Detect which cell encompasses the target text, then output its (x, y) center coordinate. 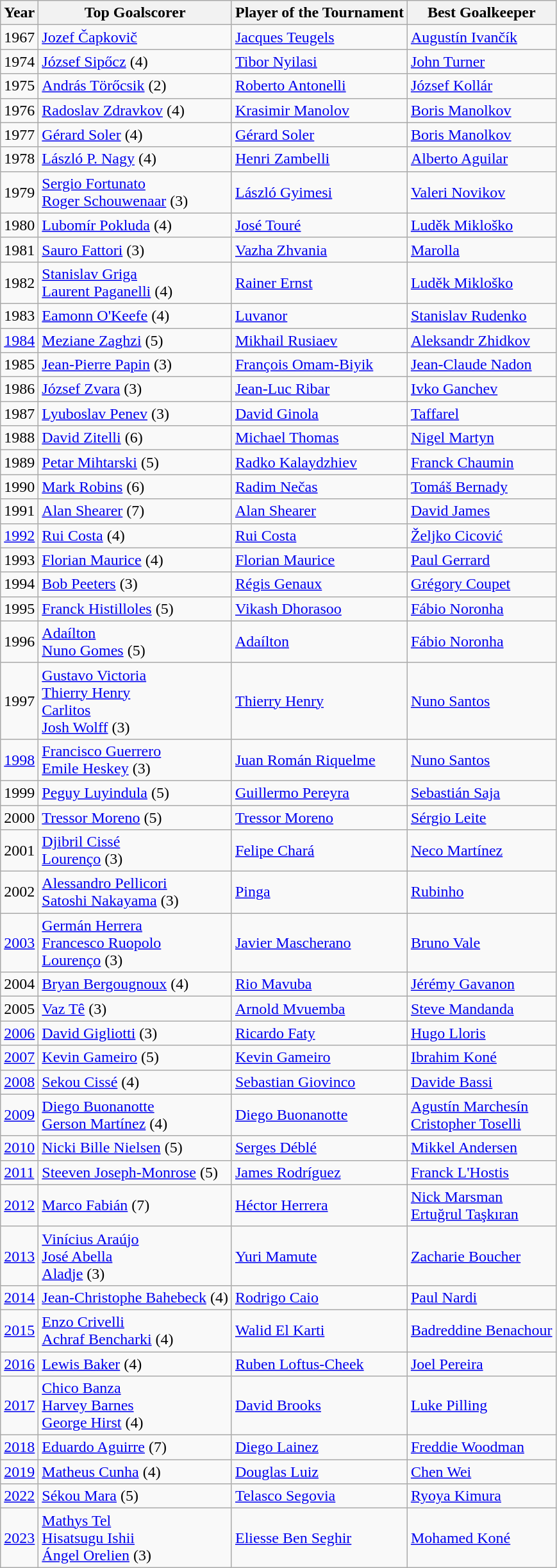
1999 (19, 793)
Player of the Tournament (319, 13)
1990 (19, 487)
Javier Mascherano (319, 943)
1976 (19, 110)
Aleksandr Zhidkov (481, 341)
Sekou Cissé (4) (135, 1082)
Sérgio Leite (481, 818)
Luke Pilling (481, 1406)
Telasco Segovia (319, 1496)
Mikkel Andersen (481, 1148)
1977 (19, 135)
Petar Mihtarski (5) (135, 462)
1987 (19, 414)
Ruben Loftus-Cheek (319, 1364)
Tressor Moreno (319, 818)
Vikash Dhorasoo (319, 609)
Marco Fabián (7) (135, 1206)
Tomáš Bernady (481, 487)
Serges Déblé (319, 1148)
Matheus Cunha (4) (135, 1472)
Kevin Gameiro (319, 1058)
László Gyimesi (319, 192)
Stanislav Rudenko (481, 316)
Alessandro Pellicori Satoshi Nakayama (3) (135, 893)
Sékou Mara (5) (135, 1496)
Ricardo Faty (319, 1033)
Franck Chaumin (481, 462)
Héctor Herrera (319, 1206)
John Turner (481, 62)
Diego Buonanotte Gerson Martínez (4) (135, 1115)
1996 (19, 641)
David Brooks (319, 1406)
1981 (19, 249)
David James (481, 511)
1998 (19, 759)
Rainer Ernst (319, 282)
2016 (19, 1364)
Juan Román Riquelme (319, 759)
Radko Kalaydzhiev (319, 462)
Jean-Christophe Bahebeck (4) (135, 1297)
1967 (19, 37)
Mikhail Rusiaev (319, 341)
2015 (19, 1330)
Adaílton (319, 641)
Lubomír Pokluda (4) (135, 225)
Jacques Teugels (319, 37)
1984 (19, 341)
Taffarel (481, 414)
Rui Costa (4) (135, 535)
Best Goalkeeper (481, 13)
Year (19, 13)
1995 (19, 609)
Peguy Luyindula (5) (135, 793)
1988 (19, 438)
Jean-Claude Nadon (481, 365)
Enzo Crivelli Achraf Bencharki (4) (135, 1330)
2014 (19, 1297)
2008 (19, 1082)
Rui Costa (319, 535)
François Omam-Biyik (319, 365)
1978 (19, 159)
Grégory Coupet (481, 584)
2022 (19, 1496)
Steeven Joseph-Monrose (5) (135, 1172)
Radim Nečas (319, 487)
Florian Maurice (319, 560)
Lyuboslav Penev (3) (135, 414)
Franck L'Hostis (481, 1172)
1974 (19, 62)
1985 (19, 365)
Tibor Nyilasi (319, 62)
1975 (19, 86)
Bryan Bergougnoux (4) (135, 984)
1983 (19, 316)
1997 (19, 700)
Jean-Luc Ribar (319, 389)
Roberto Antonelli (319, 86)
2019 (19, 1472)
Ryoya Kimura (481, 1496)
Mathys Tel Hisatsugu Ishii Ángel Orelien (3) (135, 1538)
József Kollár (481, 86)
2017 (19, 1406)
Zacharie Boucher (481, 1256)
Chico Banza Harvey Barnes George Hirst (4) (135, 1406)
Gérard Soler (4) (135, 135)
Bruno Vale (481, 943)
Luvanor (319, 316)
2012 (19, 1206)
1991 (19, 511)
Lewis Baker (4) (135, 1364)
Régis Genaux (319, 584)
Franck Histilloles (5) (135, 609)
1982 (19, 282)
Agustín Marchesín Cristopher Toselli (481, 1115)
Vazha Zhvania (319, 249)
Davide Bassi (481, 1082)
András Törőcsik (2) (135, 86)
David Zitelli (6) (135, 438)
1980 (19, 225)
Alan Shearer (7) (135, 511)
Guillermo Pereyra (319, 793)
James Rodríguez (319, 1172)
Rubinho (481, 893)
Sebastian Giovinco (319, 1082)
Paul Nardi (481, 1297)
Rio Mavuba (319, 984)
Badreddine Benachour (481, 1330)
Top Goalscorer (135, 13)
Sauro Fattori (3) (135, 249)
Walid El Karti (319, 1330)
Steve Mandanda (481, 1009)
Henri Zambelli (319, 159)
Nick Marsman Ertuğrul Taşkıran (481, 1206)
Thierry Henry (319, 700)
Hugo Lloris (481, 1033)
Augustín Ivančík (481, 37)
Bob Peeters (3) (135, 584)
László P. Nagy (4) (135, 159)
2003 (19, 943)
2002 (19, 893)
José Touré (319, 225)
Marolla (481, 249)
Jérémy Gavanon (481, 984)
Yuri Mamute (319, 1256)
Douglas Luiz (319, 1472)
1979 (19, 192)
Adaílton Nuno Gomes (5) (135, 641)
Sebastián Saja (481, 793)
2006 (19, 1033)
Radoslav Zdravkov (4) (135, 110)
Stanislav Griga Laurent Paganelli (4) (135, 282)
2023 (19, 1538)
2010 (19, 1148)
1994 (19, 584)
Gustavo Victoria Thierry Henry Carlitos Josh Wolff (3) (135, 700)
Kevin Gameiro (5) (135, 1058)
Diego Lainez (319, 1447)
2001 (19, 850)
David Ginola (319, 414)
Gérard Soler (319, 135)
2007 (19, 1058)
Nicki Bille Nielsen (5) (135, 1148)
Nigel Martyn (481, 438)
Pinga (319, 893)
Eamonn O'Keefe (4) (135, 316)
2018 (19, 1447)
Rodrigo Caio (319, 1297)
1986 (19, 389)
Djibril Cissé Lourenço (3) (135, 850)
Alan Shearer (319, 511)
Germán Herrera Francesco Ruopolo Lourenço (3) (135, 943)
Vinícius Araújo José Abella Aladje (3) (135, 1256)
2004 (19, 984)
Valeri Novikov (481, 192)
Francisco Guerrero Emile Heskey (3) (135, 759)
Michael Thomas (319, 438)
Željko Cicović (481, 535)
1992 (19, 535)
Meziane Zaghzi (5) (135, 341)
2005 (19, 1009)
1989 (19, 462)
Chen Wei (481, 1472)
Ivko Ganchev (481, 389)
Joel Pereira (481, 1364)
Krasimir Manolov (319, 110)
Vaz Tê (3) (135, 1009)
Ibrahim Koné (481, 1058)
2009 (19, 1115)
Mohamed Koné (481, 1538)
Jean-Pierre Papin (3) (135, 365)
David Gigliotti (3) (135, 1033)
Diego Buonanotte (319, 1115)
Neco Martínez (481, 850)
Felipe Chará (319, 850)
Jozef Čapkovič (135, 37)
Florian Maurice (4) (135, 560)
Eliesse Ben Seghir (319, 1538)
József Sipőcz (4) (135, 62)
2013 (19, 1256)
Mark Robins (6) (135, 487)
József Zvara (3) (135, 389)
Tressor Moreno (5) (135, 818)
Freddie Woodman (481, 1447)
Sergio Fortunato Roger Schouwenaar (3) (135, 192)
Arnold Mvuemba (319, 1009)
2000 (19, 818)
2011 (19, 1172)
Paul Gerrard (481, 560)
Alberto Aguilar (481, 159)
Eduardo Aguirre (7) (135, 1447)
1993 (19, 560)
